Pinpoint the cell where the given text exists, returning its [x, y] midpoint coordinate. 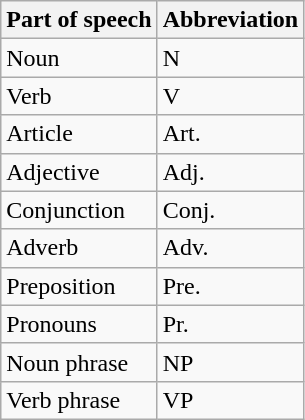
Adjective [79, 172]
Adverb [79, 248]
Art. [230, 134]
N [230, 58]
Noun [79, 58]
Adj. [230, 172]
Adv. [230, 248]
Preposition [79, 286]
Verb [79, 96]
Abbreviation [230, 20]
NP [230, 362]
Part of speech [79, 20]
Verb phrase [79, 400]
Noun phrase [79, 362]
Conjunction [79, 210]
Article [79, 134]
V [230, 96]
Pr. [230, 324]
VP [230, 400]
Pronouns [79, 324]
Conj. [230, 210]
Pre. [230, 286]
